Return the [X, Y] coordinate for the center point of the cell that contains the specified text.  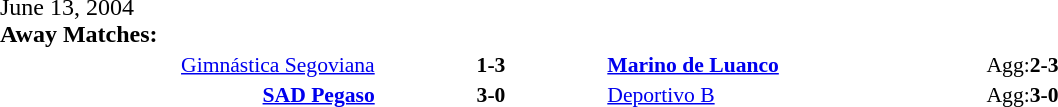
1-3 [492, 64]
Marino de Luanco [795, 64]
